Pinpoint the cell where the given text exists, returning its [X, Y] midpoint coordinate. 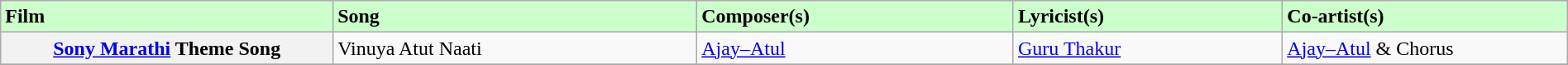
Film [167, 17]
Guru Thakur [1148, 48]
Ajay–Atul [855, 48]
Ajay–Atul & Chorus [1425, 48]
Lyricist(s) [1148, 17]
Composer(s) [855, 17]
Song [515, 17]
Sony Marathi Theme Song [167, 48]
Vinuya Atut Naati [515, 48]
Co-artist(s) [1425, 17]
